Provide the (x, y) coordinate of the cell's center where the given text is located.  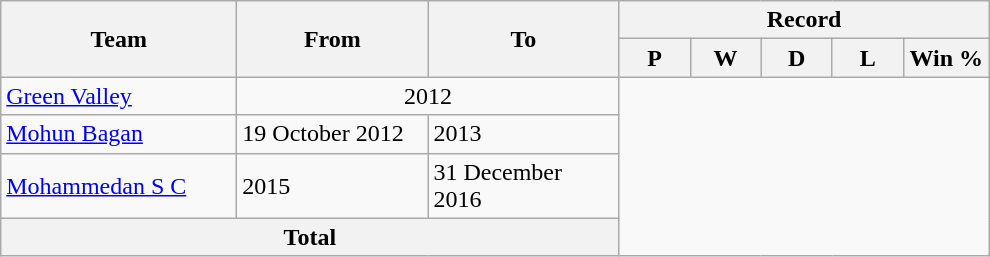
Win % (946, 58)
2013 (524, 134)
P (654, 58)
W (726, 58)
To (524, 39)
Mohammedan S C (119, 186)
From (332, 39)
Mohun Bagan (119, 134)
2015 (332, 186)
Green Valley (119, 96)
Record (804, 20)
D (796, 58)
Team (119, 39)
19 October 2012 (332, 134)
Total (310, 237)
2012 (428, 96)
31 December 2016 (524, 186)
L (868, 58)
